Identify which cell holds the provided text, then report its (x, y) central coordinate. 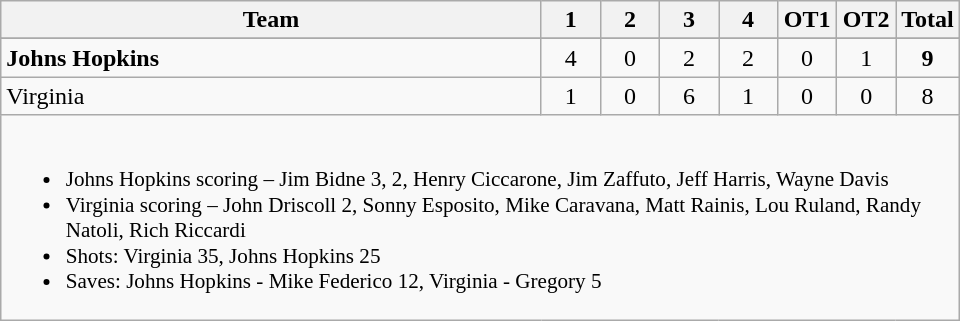
6 (688, 96)
Total (928, 20)
9 (928, 58)
Team (272, 20)
OT2 (866, 20)
8 (928, 96)
Johns Hopkins (272, 58)
OT1 (808, 20)
3 (688, 20)
Virginia (272, 96)
